Determine the (x, y) coordinate at the center of the cell enclosing the given text.  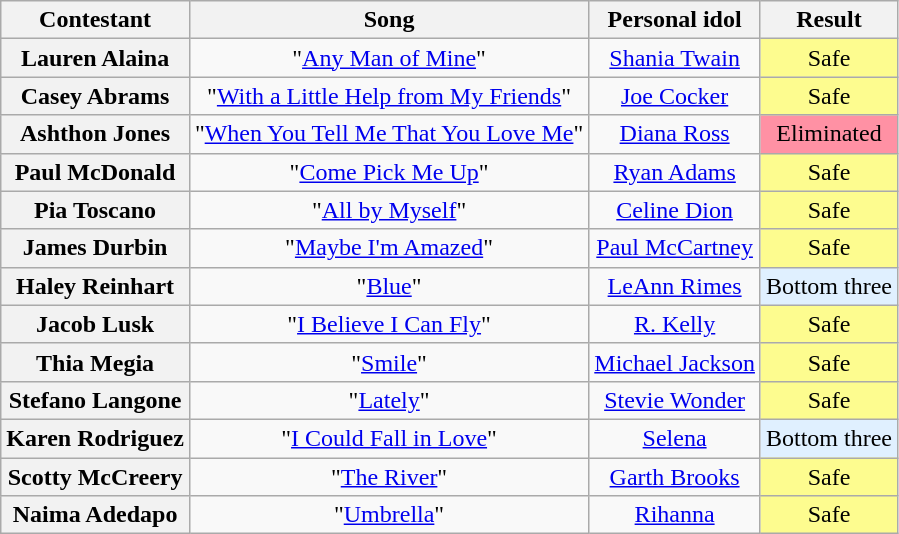
Karen Rodriguez (96, 438)
James Durbin (96, 248)
Michael Jackson (675, 362)
Paul McDonald (96, 172)
Diana Ross (675, 134)
Pia Toscano (96, 210)
"All by Myself" (388, 210)
Jacob Lusk (96, 324)
Celine Dion (675, 210)
Result (828, 20)
Ryan Adams (675, 172)
"With a Little Help from My Friends" (388, 96)
Song (388, 20)
"I Believe I Can Fly" (388, 324)
Contestant (96, 20)
Garth Brooks (675, 477)
R. Kelly (675, 324)
Thia Megia (96, 362)
Paul McCartney (675, 248)
LeAnn Rimes (675, 286)
"I Could Fall in Love" (388, 438)
Scotty McCreery (96, 477)
"Umbrella" (388, 515)
"The River" (388, 477)
Joe Cocker (675, 96)
"Any Man of Mine" (388, 58)
Stevie Wonder (675, 400)
Stefano Langone (96, 400)
Personal idol (675, 20)
Rihanna (675, 515)
"When You Tell Me That You Love Me" (388, 134)
Lauren Alaina (96, 58)
Selena (675, 438)
Ashthon Jones (96, 134)
"Maybe I'm Amazed" (388, 248)
"Lately" (388, 400)
Haley Reinhart (96, 286)
Eliminated (828, 134)
Shania Twain (675, 58)
"Come Pick Me Up" (388, 172)
"Smile" (388, 362)
Naima Adedapo (96, 515)
Casey Abrams (96, 96)
"Blue" (388, 286)
